Extract the [X, Y] coordinate from the center of the cell holding the provided text.  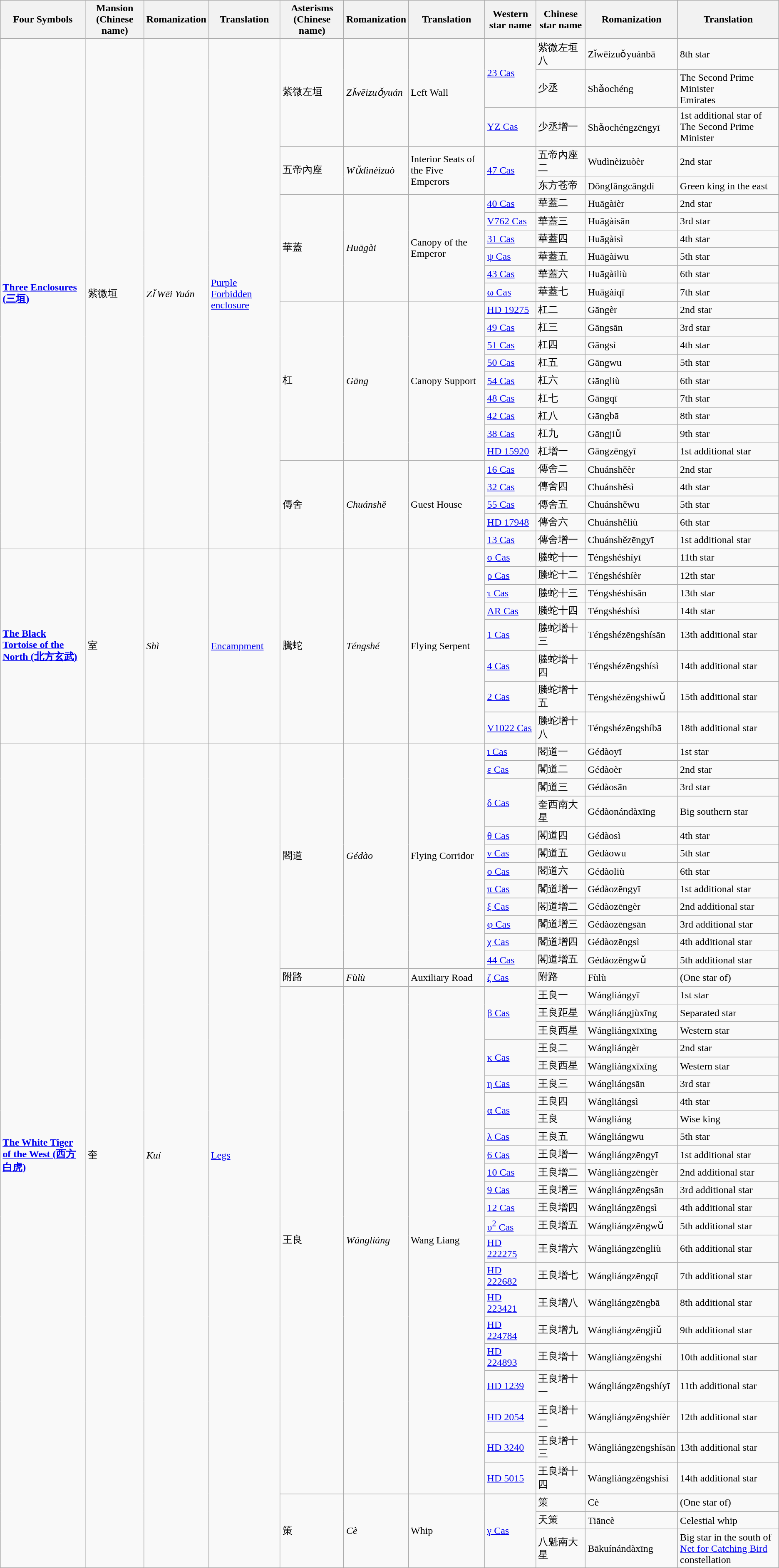
γ Cas [510, 1531]
Left Wall [447, 92]
Western star name [510, 20]
12 Cas [510, 1208]
Wángliángzēngqī [632, 1276]
Chinese star name [561, 20]
杠三 [561, 328]
紫微左垣八 [561, 54]
23 Cas [510, 73]
9 Cas [510, 1190]
YZ Cas [510, 127]
王良增七 [561, 1276]
12th additional star [728, 1417]
王良增六 [561, 1248]
華蓋七 [561, 292]
王良一 [561, 995]
χ Cas [510, 942]
Téngshézēngshísān [632, 635]
Huāgàiliù [632, 275]
王良三 [561, 1084]
紫微左垣 [312, 92]
王良增十四 [561, 1479]
閣道增二 [561, 906]
Wángliángjùxīng [632, 1013]
14th star [728, 611]
Wángliángzēngshíèr [632, 1417]
華蓋五 [561, 256]
Tiāncè [632, 1521]
Gédàoyī [632, 752]
Dōngfāngcāngdì [632, 186]
Gédàonándàxīng [632, 811]
杠五 [561, 363]
閣道一 [561, 752]
Huāgàiqī [632, 292]
50 Cas [510, 363]
閣道五 [561, 854]
Big southern star [728, 811]
Wángliángsì [632, 1102]
王良增十一 [561, 1386]
ν Cas [510, 854]
13th star [728, 593]
Gāngzēngyī [632, 452]
HD 2054 [510, 1417]
傳舍四 [561, 487]
閣道二 [561, 770]
HD 5015 [510, 1479]
Celestial whip [728, 1521]
σ Cas [510, 558]
15th additional star [728, 697]
Téngshézēngshíwǔ [632, 697]
V762 Cas [510, 221]
51 Cas [510, 345]
Wángliángzēngsān [632, 1190]
东方苍帝 [561, 186]
華蓋 [312, 248]
Wángliángzēngshí [632, 1357]
ε Cas [510, 770]
2 Cas [510, 697]
HD 224893 [510, 1357]
Wudìnèizuòèr [632, 161]
Gāngbā [632, 416]
華蓋六 [561, 275]
Gāngjiǔ [632, 434]
傳舍二 [561, 469]
HD 17948 [510, 523]
Gédàowu [632, 854]
杠六 [561, 380]
王良增十二 [561, 1417]
θ Cas [510, 836]
王良增一 [561, 1154]
Zǐwēizuǒyuánbā [632, 54]
王良增三 [561, 1190]
16 Cas [510, 469]
10th additional star [728, 1357]
Gédàozēngsì [632, 942]
ρ Cas [510, 575]
Chuánshěsì [632, 487]
7th additional star [728, 1276]
Wángliángzēngshísān [632, 1447]
王良增八 [561, 1303]
杠增一 [561, 452]
55 Cas [510, 504]
Gāngwu [632, 363]
Gédàozēngyī [632, 889]
1st additional star of The Second Prime Minister [728, 127]
HD 222682 [510, 1276]
Wángliángèr [632, 1049]
κ Cas [510, 1057]
9th additional star [728, 1330]
The Second Prime MinisterEmirates [728, 89]
奎 [115, 1155]
室 [115, 646]
ξ Cas [510, 906]
Whip [447, 1531]
Chuánshěliù [632, 523]
λ Cas [510, 1137]
δ Cas [510, 802]
11th additional star [728, 1386]
HD 222275 [510, 1248]
少丞 [561, 89]
Mansion (Chinese name) [115, 20]
V1022 Cas [510, 727]
Gédào [376, 856]
王良五 [561, 1137]
天策 [561, 1521]
Téngshéshíèr [632, 575]
43 Cas [510, 275]
Wángliángzēngshísì [632, 1479]
Encampment [244, 646]
Auxiliary Road [447, 978]
王良二 [561, 1049]
Huāgàièr [632, 204]
Flying Serpent [447, 646]
8th additional star [728, 1303]
Téngshé [376, 646]
Gāngsì [632, 345]
HD 15920 [510, 452]
Huāgàisì [632, 239]
杠四 [561, 345]
王良增二 [561, 1173]
Chuánshěwu [632, 504]
Téngshézēngshísì [632, 666]
Gédàozēngsān [632, 925]
Gāngqī [632, 399]
Chuánshěèr [632, 469]
10 Cas [510, 1173]
Wángliángwu [632, 1137]
螣蛇增十三 [561, 635]
杠 [312, 380]
Canopy of the Emperor [447, 248]
Téngshézēngshíbā [632, 727]
華蓋二 [561, 204]
ζ Cas [510, 978]
Purple Forbidden enclosure [244, 294]
β Cas [510, 1013]
Huāgàiwu [632, 256]
Gédàoèr [632, 770]
王良增五 [561, 1226]
杠八 [561, 416]
Gāngliù [632, 380]
HD 3240 [510, 1447]
閣道四 [561, 836]
Green king in the east [728, 186]
ψ Cas [510, 256]
八魁南大星 [561, 1548]
傳舍五 [561, 504]
Flying Corridor [447, 856]
王良增九 [561, 1330]
54 Cas [510, 380]
HD 224784 [510, 1330]
Wǔdìnèizuò [376, 171]
Gédàosān [632, 787]
閣道三 [561, 787]
Wángliángzēngliù [632, 1248]
ο Cas [510, 871]
π Cas [510, 889]
32 Cas [510, 487]
Legs [244, 1155]
ω Cas [510, 292]
Téngshéshísì [632, 611]
Wángliángzēngwǔ [632, 1226]
螣蛇增十五 [561, 697]
Zǐwēizuǒyuán [376, 92]
Wángliángzēngjiǔ [632, 1330]
The White Tiger of the West (西方白虎) [43, 1155]
傳舍 [312, 504]
α Cas [510, 1110]
Téngshéshíyī [632, 558]
閣道增一 [561, 889]
閣道六 [561, 871]
王良增十三 [561, 1447]
Wise king [728, 1119]
Four Symbols [43, 20]
杠七 [561, 399]
φ Cas [510, 925]
47 Cas [510, 171]
Gédàozēngèr [632, 906]
Shǎochéng [632, 89]
48 Cas [510, 399]
11th star [728, 558]
Wángliángzēngèr [632, 1173]
Gédàosì [632, 836]
奎西南大星 [561, 811]
少丞增一 [561, 127]
38 Cas [510, 434]
1 Cas [510, 635]
Big star in the south of Net for Catching Bird constellation [728, 1548]
HD 1239 [510, 1386]
Gédàoliù [632, 871]
Wángliángzēngshíyī [632, 1386]
華蓋四 [561, 239]
Shì [176, 646]
ι Cas [510, 752]
HD 19275 [510, 310]
4 Cas [510, 666]
王良增十 [561, 1357]
螣蛇十四 [561, 611]
Kuí [176, 1155]
紫微垣 [115, 294]
華蓋三 [561, 221]
Wángliángzēngbā [632, 1303]
49 Cas [510, 328]
η Cas [510, 1084]
五帝內座二 [561, 161]
閣道增四 [561, 942]
Wángliángsān [632, 1084]
螣蛇增十四 [561, 666]
Gāngsān [632, 328]
44 Cas [510, 960]
Guest House [447, 504]
螣蛇十三 [561, 593]
31 Cas [510, 239]
40 Cas [510, 204]
Zǐ Wēi Yuán [176, 294]
五帝內座 [312, 171]
傳舍六 [561, 523]
Wángliángzēngsì [632, 1208]
6 Cas [510, 1154]
Canopy Support [447, 380]
Asterisms (Chinese name) [312, 20]
Separated star [728, 1013]
υ2 Cas [510, 1226]
18th additional star [728, 727]
閣道增五 [561, 960]
Gāngèr [632, 310]
Huāgàisān [632, 221]
HD 223421 [510, 1303]
Bākuínándàxīng [632, 1548]
τ Cas [510, 593]
42 Cas [510, 416]
6th additional star [728, 1248]
13 Cas [510, 540]
Shǎochéngzēngyī [632, 127]
Gédàozēngwǔ [632, 960]
Three Enclosures (三垣) [43, 294]
王良增四 [561, 1208]
Téngshéshísān [632, 593]
Huāgài [376, 248]
Chuánshězēngyī [632, 540]
螣蛇十二 [561, 575]
杠九 [561, 434]
王良距星 [561, 1013]
Wángliángzēngyī [632, 1154]
Wang Liang [447, 1240]
王良四 [561, 1102]
騰蛇 [312, 646]
Chuánshě [376, 504]
Interior Seats of the Five Emperors [447, 171]
The Black Tortoise of the North (北方玄武) [43, 646]
9th star [728, 434]
AR Cas [510, 611]
螣蛇增十八 [561, 727]
閣道 [312, 856]
Gāng [376, 380]
杠二 [561, 310]
螣蛇十一 [561, 558]
傳舍增一 [561, 540]
閣道增三 [561, 925]
12th star [728, 575]
Wángliángyī [632, 995]
